Scan for the cell matching the given text and deliver its (X, Y) coordinate at center. 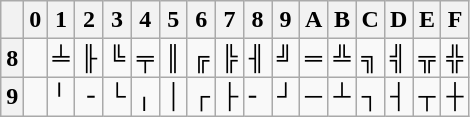
╠ (229, 58)
╚ (117, 58)
E (427, 20)
D (398, 20)
4 (145, 20)
┤ (398, 97)
║ (173, 58)
╴ (257, 97)
B (342, 20)
A (314, 20)
5 (173, 20)
┼ (455, 97)
╗ (370, 58)
╦ (427, 58)
╟ (89, 58)
╧ (61, 58)
╤ (145, 58)
│ (173, 97)
F (455, 20)
└ (117, 97)
╩ (342, 58)
┬ (427, 97)
┘ (286, 97)
╝ (286, 58)
6 (201, 20)
╶ (89, 97)
╵ (61, 97)
┴ (342, 97)
3 (117, 20)
╬ (455, 58)
╔ (201, 58)
1 (61, 20)
╷ (145, 97)
╣ (398, 58)
┐ (370, 97)
─ (314, 97)
╢ (257, 58)
7 (229, 20)
C (370, 20)
┌ (201, 97)
0 (36, 20)
═ (314, 58)
├ (229, 97)
2 (89, 20)
